Output the [x, y] coordinate of the center of the cell containing the given text.  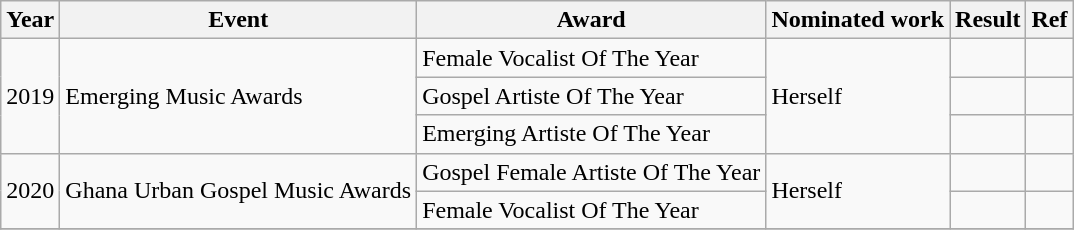
Nominated work [858, 20]
2019 [30, 96]
Result [988, 20]
Emerging Artiste Of The Year [592, 134]
Year [30, 20]
Ref [1050, 20]
Emerging Music Awards [238, 96]
Event [238, 20]
Gospel Female Artiste Of The Year [592, 172]
Gospel Artiste Of The Year [592, 96]
Award [592, 20]
Ghana Urban Gospel Music Awards [238, 191]
2020 [30, 191]
